Output the (x, y) coordinate of the center of the cell containing the given text.  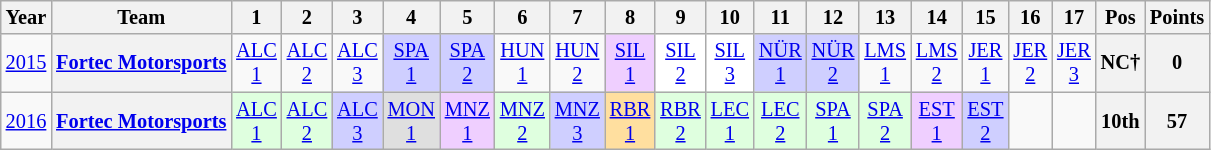
Points (1177, 17)
SIL1 (630, 63)
6 (522, 17)
10 (730, 17)
LMS2 (937, 63)
RBR1 (630, 121)
SIL3 (730, 63)
14 (937, 17)
LEC1 (730, 121)
2015 (26, 63)
LEC2 (780, 121)
4 (412, 17)
12 (834, 17)
1 (256, 17)
8 (630, 17)
MON1 (412, 121)
15 (985, 17)
HUN1 (522, 63)
17 (1074, 17)
2 (307, 17)
Team (141, 17)
LMS1 (885, 63)
MNZ3 (578, 121)
EST2 (985, 121)
7 (578, 17)
5 (468, 17)
HUN2 (578, 63)
MNZ2 (522, 121)
NÜR2 (834, 63)
16 (1030, 17)
Pos (1120, 17)
JER3 (1074, 63)
RBR2 (680, 121)
SIL2 (680, 63)
11 (780, 17)
JER2 (1030, 63)
3 (357, 17)
2016 (26, 121)
NÜR1 (780, 63)
10th (1120, 121)
Year (26, 17)
0 (1177, 63)
EST1 (937, 121)
NC† (1120, 63)
9 (680, 17)
JER1 (985, 63)
MNZ1 (468, 121)
13 (885, 17)
57 (1177, 121)
